Locate the cell with the specified text and output its [x, y] center coordinate. 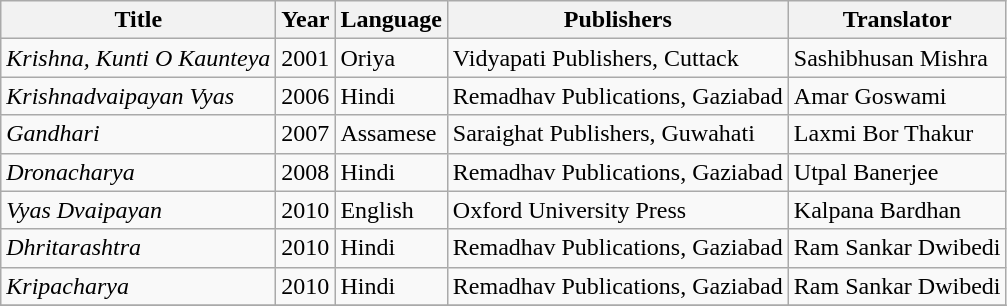
2007 [306, 134]
Utpal Banerjee [897, 172]
Dronacharya [138, 172]
Translator [897, 20]
2006 [306, 96]
Title [138, 20]
2001 [306, 58]
Publishers [618, 20]
2008 [306, 172]
Krishna, Kunti O Kaunteya [138, 58]
Kripacharya [138, 286]
Assamese [391, 134]
Kalpana Bardhan [897, 210]
Oriya [391, 58]
Sashibhusan Mishra [897, 58]
Laxmi Bor Thakur [897, 134]
Dhritarashtra [138, 248]
Amar Goswami [897, 96]
Vyas Dvaipayan [138, 210]
Oxford University Press [618, 210]
Vidyapati Publishers, Cuttack [618, 58]
Language [391, 20]
English [391, 210]
Saraighat Publishers, Guwahati [618, 134]
Year [306, 20]
Krishnadvaipayan Vyas [138, 96]
Gandhari [138, 134]
